Return the [x, y] coordinate for the center point of the cell that contains the specified text.  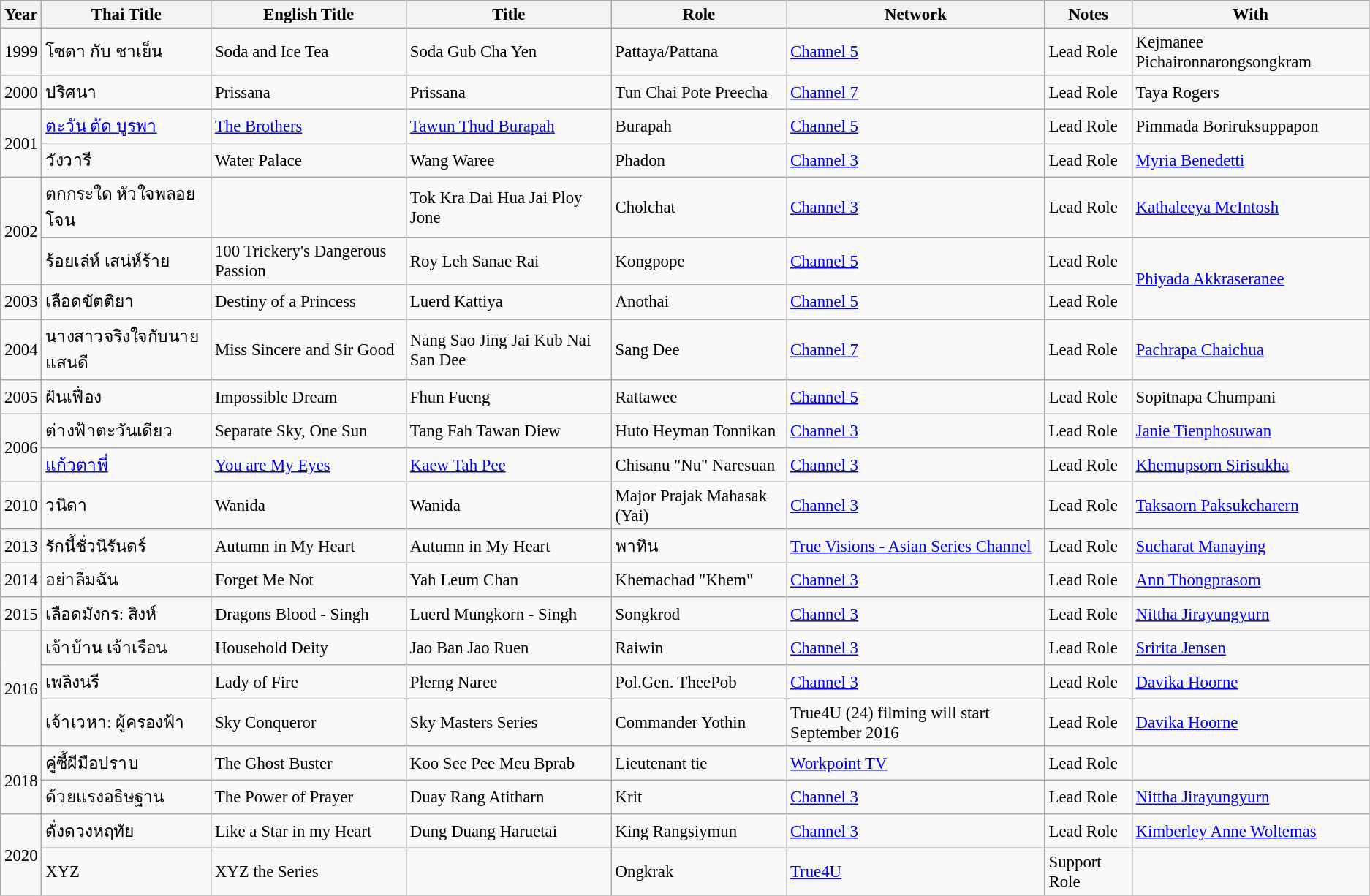
แก้วตาพี่ [126, 465]
Tok Kra Dai Hua Jai Ploy Jone [509, 208]
2001 [21, 143]
With [1250, 15]
Pattaya/Pattana [699, 53]
Commander Yothin [699, 724]
Miss Sincere and Sir Good [309, 349]
True4U [916, 873]
รักนี้ชั่วนิรันดร์ [126, 547]
Chisanu "Nu" Naresuan [699, 465]
Duay Rang Atitharn [509, 798]
Kejmanee Pichaironnarongsongkram [1250, 53]
Like a Star in my Heart [309, 832]
Phiyada Akkraseranee [1250, 279]
The Brothers [309, 127]
2020 [21, 855]
ปริศนา [126, 92]
Workpoint TV [916, 763]
Fhun Fueng [509, 396]
2003 [21, 303]
Anothai [699, 303]
ดั่งดวงหฤทัย [126, 832]
ตกกระใด หัวใจพลอยโจน [126, 208]
ตะวัน ตัด บูรพา [126, 127]
Role [699, 15]
Khemachad "Khem" [699, 580]
Kimberley Anne Woltemas [1250, 832]
2004 [21, 349]
Songkrod [699, 614]
2000 [21, 92]
Sririta Jensen [1250, 648]
2010 [21, 506]
Ongkrak [699, 873]
Roy Leh Sanae Rai [509, 262]
Impossible Dream [309, 396]
Dung Duang Haruetai [509, 832]
2006 [21, 447]
2005 [21, 396]
XYZ [126, 873]
Pimmada Boriruksuppapon [1250, 127]
Sopitnapa Chumpani [1250, 396]
Network [916, 15]
Phadon [699, 161]
Household Deity [309, 648]
Thai Title [126, 15]
Luerd Kattiya [509, 303]
2013 [21, 547]
Sang Dee [699, 349]
Year [21, 15]
2018 [21, 781]
Ann Thongprasom [1250, 580]
Myria Benedetti [1250, 161]
Title [509, 15]
วนิดา [126, 506]
Tun Chai Pote Preecha [699, 92]
XYZ the Series [309, 873]
Support Role [1088, 873]
Water Palace [309, 161]
True Visions - Asian Series Channel [916, 547]
Notes [1088, 15]
Kongpope [699, 262]
เจ้าเวหา: ผู้ครองฟ้า [126, 724]
อย่าลืมฉัน [126, 580]
ฝันเฟื่อง [126, 396]
Krit [699, 798]
Major Prajak Mahasak (Yai) [699, 506]
Sky Masters Series [509, 724]
ต่างฟ้าตะวันเดียว [126, 431]
Jao Ban Jao Ruen [509, 648]
Kaew Tah Pee [509, 465]
เพลิงนรี [126, 683]
นางสาวจริงใจกับนายแสนดี [126, 349]
1999 [21, 53]
Huto Heyman Tonnikan [699, 431]
ร้อยเล่ห์ เสน่ห์ร้าย [126, 262]
Nang Sao Jing Jai Kub Nai San Dee [509, 349]
Khemupsorn Sirisukha [1250, 465]
Rattawee [699, 396]
Destiny of a Princess [309, 303]
Lady of Fire [309, 683]
Sucharat Manaying [1250, 547]
King Rangsiymun [699, 832]
คู่ซี้ผีมือปราบ [126, 763]
Taya Rogers [1250, 92]
Kathaleeya McIntosh [1250, 208]
Janie Tienphosuwan [1250, 431]
พาทิน [699, 547]
2014 [21, 580]
English Title [309, 15]
2016 [21, 688]
Forget Me Not [309, 580]
The Ghost Buster [309, 763]
Raiwin [699, 648]
Dragons Blood - Singh [309, 614]
Plerng Naree [509, 683]
Koo See Pee Meu Bprab [509, 763]
Tawun Thud Burapah [509, 127]
Soda and Ice Tea [309, 53]
Luerd Mungkorn - Singh [509, 614]
2015 [21, 614]
Separate Sky, One Sun [309, 431]
2002 [21, 231]
Burapah [699, 127]
The Power of Prayer [309, 798]
ด้วยแรงอธิษฐาน [126, 798]
Soda Gub Cha Yen [509, 53]
100 Trickery's Dangerous Passion [309, 262]
Pol.Gen. TheePob [699, 683]
เลือดมังกร: สิงห์ [126, 614]
Pachrapa Chaichua [1250, 349]
True4U (24) filming will start September 2016 [916, 724]
You are My Eyes [309, 465]
Tang Fah Tawan Diew [509, 431]
เลือดขัตติยา [126, 303]
Lieutenant tie [699, 763]
Taksaorn Paksukcharern [1250, 506]
Wang Waree [509, 161]
เจ้าบ้าน เจ้าเรือน [126, 648]
โซดา กับ ชาเย็น [126, 53]
วังวารี [126, 161]
Cholchat [699, 208]
Sky Conqueror [309, 724]
Yah Leum Chan [509, 580]
